Locate the cell with the specified text and output its [X, Y] center coordinate. 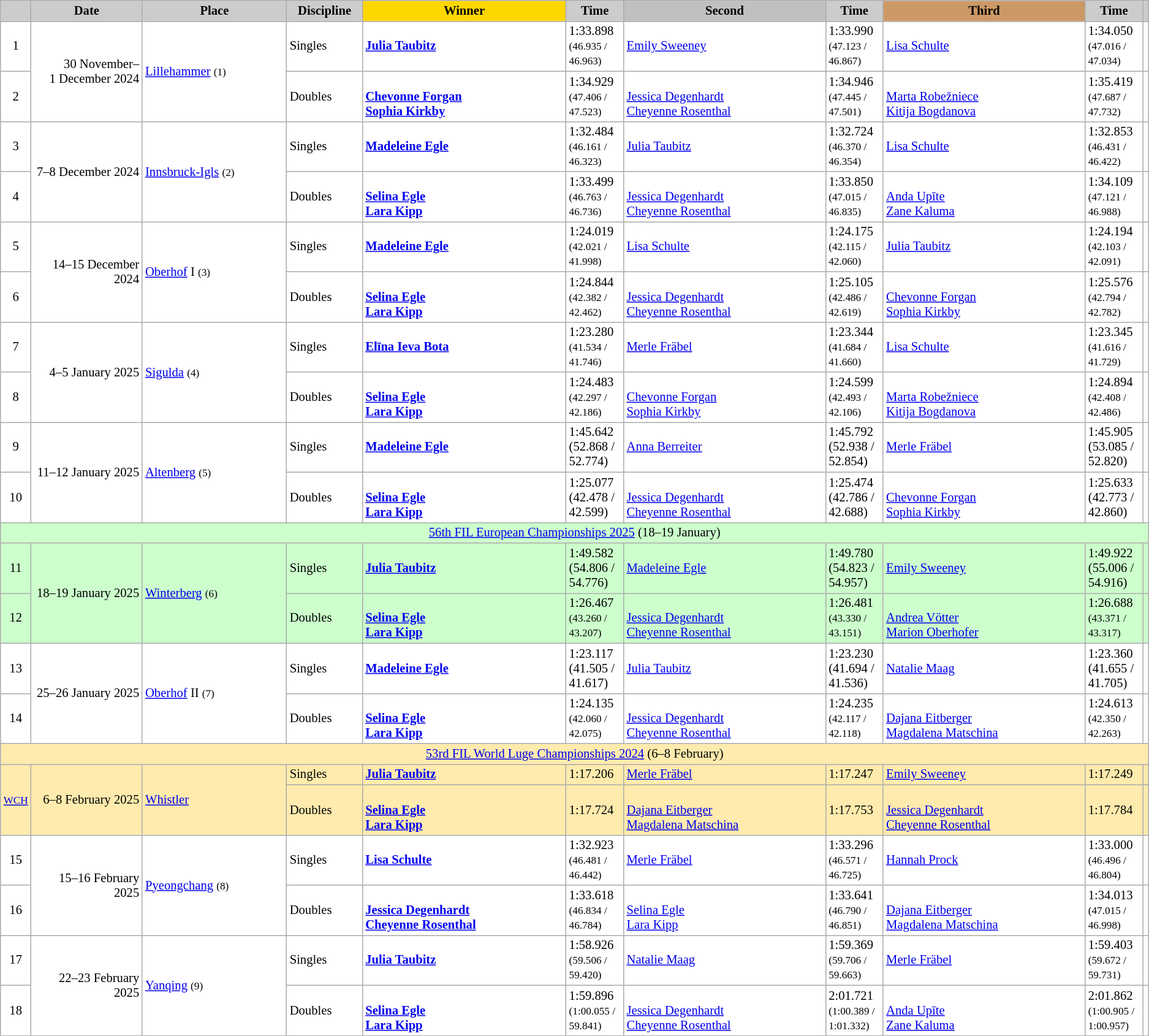
Anna Berreiter [725, 447]
1:17.724 [595, 810]
2:01.721(1:00.389 / 1:01.332) [854, 1010]
1:33.296(46.571 / 46.725) [854, 860]
Innsbruck-Igls (2) [214, 172]
30 November–1 December 2024 [87, 71]
Second [725, 10]
56th FIL European Championships 2025 (18–19 January) [575, 533]
1:24.844(42.382 / 42.462) [595, 297]
1:34.050(47.016 / 47.034) [1114, 46]
4–5 January 2025 [87, 372]
9 [16, 447]
6 [16, 297]
1:25.105(42.486 / 42.619) [854, 297]
1:58.926(59.506 / 59.420) [595, 960]
1:49.582 (54.806 / 54.776) [595, 568]
1:45.792 (52.938 / 52.854) [854, 447]
1:23.344(41.684 / 41.660) [854, 347]
1:26.688(43.371 / 43.317) [1114, 618]
1:23.360 (41.655 / 41.705) [1114, 668]
1:33.898(46.935 / 46.963) [595, 46]
4 [16, 197]
1:23.117 (41.505 / 41.617) [595, 668]
1:33.850(47.015 / 46.835) [854, 197]
1:25.474 (42.786 / 42.688) [854, 497]
1:33.990(47.123 / 46.867) [854, 46]
1:49.922 (55.006 / 54.916) [1114, 568]
1:45.905 (53.085 / 52.820) [1114, 447]
Discipline [325, 10]
12 [16, 618]
1:17.249 [1114, 774]
15 [16, 860]
1:23.345(41.616 / 41.729) [1114, 347]
1:34.929(47.406 / 47.523) [595, 96]
1:24.894(42.408 / 42.486) [1114, 397]
1:34.013(47.015 / 46.998) [1114, 910]
1:17.753 [854, 810]
15–16 February 2025 [87, 885]
1:34.946(47.445 / 47.501) [854, 96]
1:25.633 (42.773 / 42.860) [1114, 497]
1:35.419(47.687 / 47.732) [1114, 96]
7–8 December 2024 [87, 172]
Sigulda (4) [214, 372]
1 [16, 46]
WCH [16, 799]
Lillehammer (1) [214, 71]
Andrea VötterMarion Oberhofer [984, 618]
1:24.483(42.297 / 42.186) [595, 397]
6–8 February 2025 [87, 799]
1:33.618(46.834 / 46.784) [595, 910]
1:33.000(46.496 / 46.804) [1114, 860]
11 [16, 568]
1:32.853(46.431 / 46.422) [1114, 147]
1:23.230 (41.694 / 41.536) [854, 668]
Date [87, 10]
18–19 January 2025 [87, 593]
1:17.206 [595, 774]
8 [16, 397]
13 [16, 668]
1:24.194(42.103 / 42.091) [1114, 246]
25–26 January 2025 [87, 693]
1:26.467(43.260 / 43.207) [595, 618]
1:45.642 (52.868 / 52.774) [595, 447]
1:32.923(46.481 / 46.442) [595, 860]
1:24.235(42.117 / 42.118) [854, 718]
3 [16, 147]
1:25.077 (42.478 / 42.599) [595, 497]
1:23.280(41.534 / 41.746) [595, 347]
1:26.481(43.330 / 43.151) [854, 618]
14–15 December 2024 [87, 272]
Yanqing (9) [214, 985]
1:17.784 [1114, 810]
1:24.019(42.021 / 41.998) [595, 246]
16 [16, 910]
22–23 February 2025 [87, 985]
Elīna Ieva Bota [464, 347]
1:17.247 [854, 774]
11–12 January 2025 [87, 472]
Whistler [214, 799]
17 [16, 960]
1:34.109(47.121 / 46.988) [1114, 197]
1:32.724(46.370 / 46.354) [854, 147]
1:24.135(42.060 / 42.075) [595, 718]
5 [16, 246]
1:25.576(42.794 / 42.782) [1114, 297]
10 [16, 497]
1:32.484(46.161 / 46.323) [595, 147]
7 [16, 347]
1:33.499(46.763 / 46.736) [595, 197]
1:49.780 (54.823 / 54.957) [854, 568]
1:59.369(59.706 / 59.663) [854, 960]
53rd FIL World Luge Championships 2024 (6–8 February) [575, 753]
Pyeongchang (8) [214, 885]
1:24.613(42.350 / 42.263) [1114, 718]
Winterberg (6) [214, 593]
1:33.641(46.790 / 46.851) [854, 910]
Oberhof I (3) [214, 272]
Third [984, 10]
1:24.599(42.493 / 42.106) [854, 397]
Altenberg (5) [214, 472]
14 [16, 718]
2 [16, 96]
Oberhof II (7) [214, 693]
1:24.175(42.115 / 42.060) [854, 246]
Hannah Prock [984, 860]
1:59.896(1:00.055 / 59.841) [595, 1010]
18 [16, 1010]
Place [214, 10]
Winner [464, 10]
1:59.403(59.672 / 59.731) [1114, 960]
2:01.862(1:00.905 / 1:00.957) [1114, 1010]
